Determine the [x, y] coordinate at the center of the cell enclosing the given text.  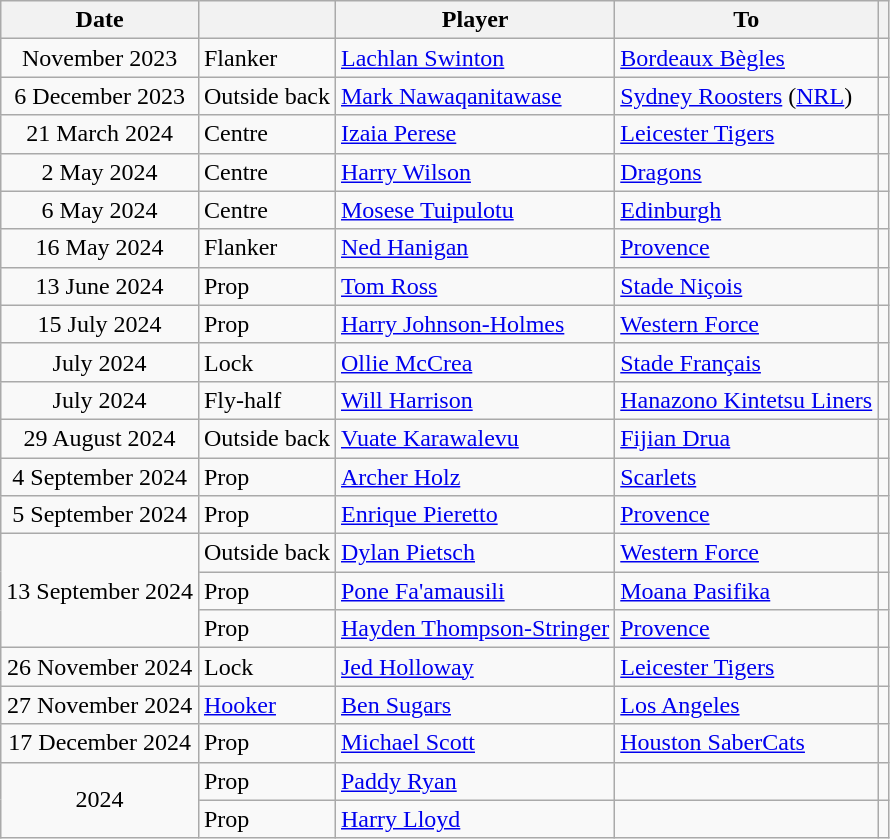
Ollie McCrea [474, 362]
6 December 2023 [100, 96]
Paddy Ryan [474, 781]
Moana Pasifika [746, 591]
Harry Lloyd [474, 819]
Jed Holloway [474, 667]
2 May 2024 [100, 172]
Ben Sugars [474, 705]
17 December 2024 [100, 743]
Lachlan Swinton [474, 58]
Vuate Karawalevu [474, 438]
Fly-half [266, 400]
Tom Ross [474, 286]
13 September 2024 [100, 591]
6 May 2024 [100, 210]
Harry Wilson [474, 172]
Pone Fa'amausili [474, 591]
21 March 2024 [100, 134]
Stade Niçois [746, 286]
Stade Français [746, 362]
Hayden Thompson-Stringer [474, 629]
Will Harrison [474, 400]
13 June 2024 [100, 286]
Houston SaberCats [746, 743]
Dylan Pietsch [474, 553]
Sydney Roosters (NRL) [746, 96]
Los Angeles [746, 705]
Hooker [266, 705]
15 July 2024 [100, 324]
4 September 2024 [100, 477]
Player [474, 20]
Archer Holz [474, 477]
Ned Hanigan [474, 248]
Scarlets [746, 477]
Edinburgh [746, 210]
5 September 2024 [100, 515]
Hanazono Kintetsu Liners [746, 400]
November 2023 [100, 58]
27 November 2024 [100, 705]
Mark Nawaqanitawase [474, 96]
Mosese Tuipulotu [474, 210]
Dragons [746, 172]
26 November 2024 [100, 667]
29 August 2024 [100, 438]
Michael Scott [474, 743]
Harry Johnson-Holmes [474, 324]
To [746, 20]
2024 [100, 800]
Fijian Drua [746, 438]
Enrique Pieretto [474, 515]
16 May 2024 [100, 248]
Bordeaux Bègles [746, 58]
Date [100, 20]
Izaia Perese [474, 134]
